For the text-containing cell, return its midpoint in [x, y] coordinate format. 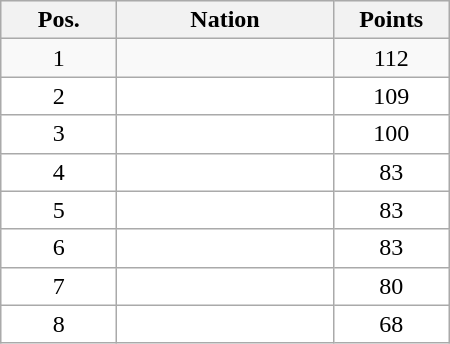
100 [391, 134]
68 [391, 324]
5 [59, 210]
80 [391, 286]
4 [59, 172]
6 [59, 248]
109 [391, 96]
Points [391, 20]
1 [59, 58]
Nation [225, 20]
Pos. [59, 20]
3 [59, 134]
112 [391, 58]
2 [59, 96]
7 [59, 286]
8 [59, 324]
